Determine the (X, Y) coordinate at the center of the cell enclosing the given text.  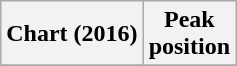
Chart (2016) (72, 34)
Peakposition (189, 34)
